Find where the given text appears and provide that cell's center as [X, Y] coordinate. 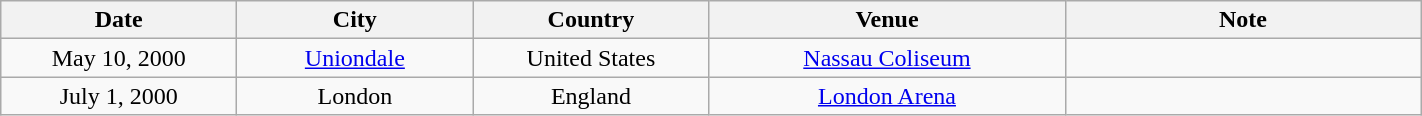
Country [591, 20]
City [355, 20]
Nassau Coliseum [887, 58]
July 1, 2000 [119, 96]
England [591, 96]
Uniondale [355, 58]
Date [119, 20]
Venue [887, 20]
London Arena [887, 96]
London [355, 96]
United States [591, 58]
Note [1243, 20]
May 10, 2000 [119, 58]
